Determine the (x, y) coordinate at the center of the cell enclosing the given text.  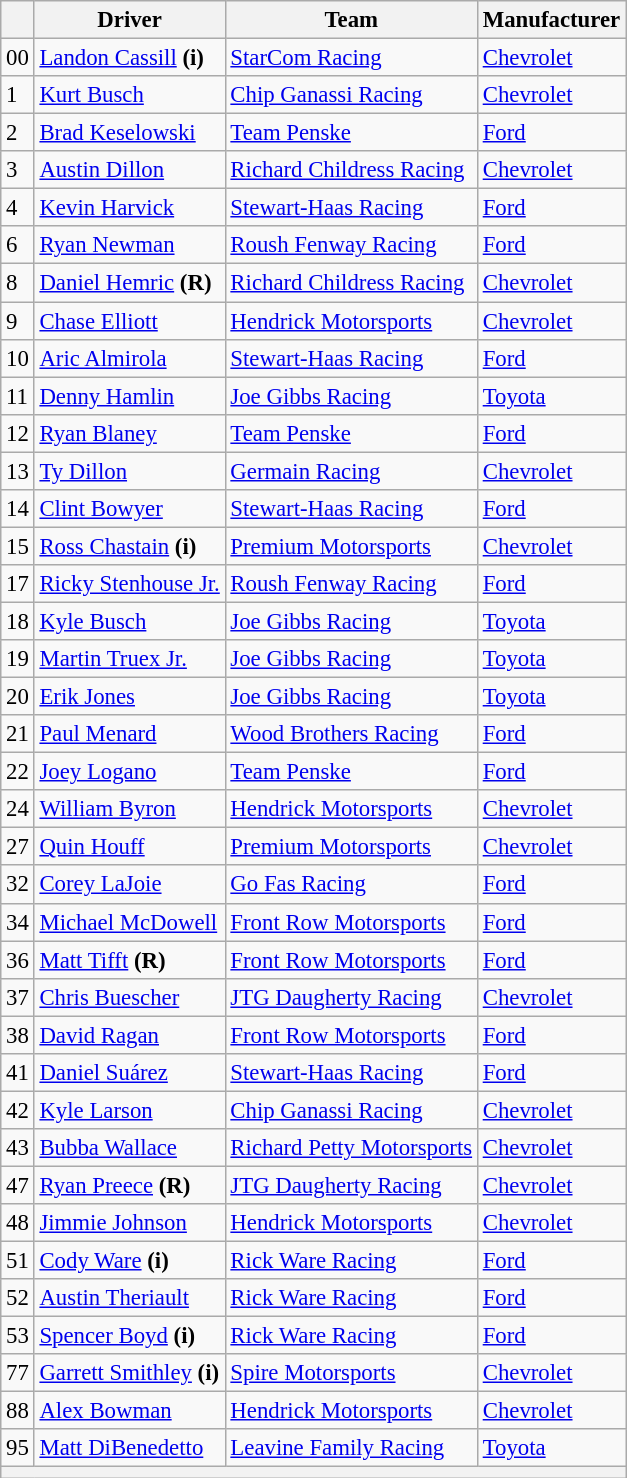
Denny Hamlin (130, 396)
Leavine Family Racing (351, 1449)
Aric Almirola (130, 358)
95 (18, 1449)
Landon Cassill (i) (130, 58)
Clint Bowyer (130, 509)
9 (18, 321)
Kevin Harvick (130, 208)
Daniel Suárez (130, 1073)
Spire Motorsports (351, 1373)
Michael McDowell (130, 922)
Brad Keselowski (130, 133)
8 (18, 283)
Wood Brothers Racing (351, 734)
48 (18, 1223)
Team (351, 20)
10 (18, 358)
Ryan Blaney (130, 433)
24 (18, 809)
53 (18, 1336)
42 (18, 1110)
Driver (130, 20)
6 (18, 245)
43 (18, 1148)
StarCom Racing (351, 58)
20 (18, 697)
51 (18, 1261)
1 (18, 95)
Joey Logano (130, 772)
77 (18, 1373)
4 (18, 208)
88 (18, 1411)
Garrett Smithley (i) (130, 1373)
Ricky Stenhouse Jr. (130, 584)
2 (18, 133)
12 (18, 433)
Kurt Busch (130, 95)
Ty Dillon (130, 471)
Spencer Boyd (i) (130, 1336)
14 (18, 509)
Martin Truex Jr. (130, 659)
32 (18, 885)
15 (18, 546)
22 (18, 772)
Chase Elliott (130, 321)
34 (18, 922)
11 (18, 396)
Chris Buescher (130, 997)
17 (18, 584)
13 (18, 471)
27 (18, 847)
Jimmie Johnson (130, 1223)
Ryan Preece (R) (130, 1185)
Matt Tifft (R) (130, 960)
38 (18, 1035)
Ryan Newman (130, 245)
41 (18, 1073)
Austin Dillon (130, 170)
Kyle Busch (130, 621)
Ross Chastain (i) (130, 546)
Quin Houff (130, 847)
Matt DiBenedetto (130, 1449)
Manufacturer (551, 20)
19 (18, 659)
47 (18, 1185)
Bubba Wallace (130, 1148)
Alex Bowman (130, 1411)
Paul Menard (130, 734)
37 (18, 997)
00 (18, 58)
Cody Ware (i) (130, 1261)
Erik Jones (130, 697)
David Ragan (130, 1035)
Kyle Larson (130, 1110)
Go Fas Racing (351, 885)
21 (18, 734)
Daniel Hemric (R) (130, 283)
Richard Petty Motorsports (351, 1148)
William Byron (130, 809)
3 (18, 170)
Corey LaJoie (130, 885)
Austin Theriault (130, 1298)
18 (18, 621)
36 (18, 960)
Germain Racing (351, 471)
52 (18, 1298)
